Search for the cell housing the specified text and yield its (X, Y) center coordinate. 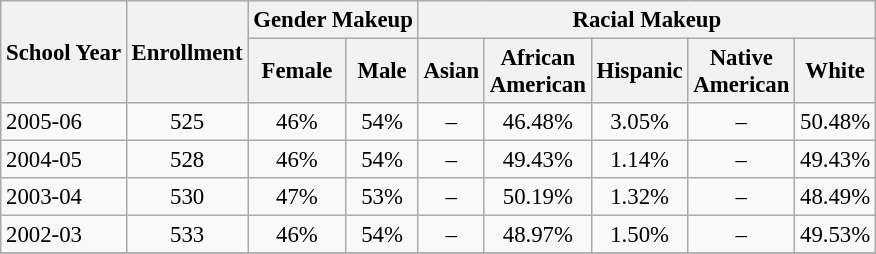
46.48% (538, 122)
Male (382, 72)
School Year (64, 52)
3.05% (640, 122)
2004-05 (64, 160)
48.97% (538, 235)
Female (297, 72)
White (836, 72)
Enrollment (187, 52)
Native American (742, 72)
2002-03 (64, 235)
49.53% (836, 235)
53% (382, 197)
2005-06 (64, 122)
Racial Makeup (646, 20)
530 (187, 197)
Gender Makeup (333, 20)
1.50% (640, 235)
African American (538, 72)
47% (297, 197)
533 (187, 235)
1.14% (640, 160)
Hispanic (640, 72)
525 (187, 122)
2003-04 (64, 197)
50.48% (836, 122)
48.49% (836, 197)
1.32% (640, 197)
50.19% (538, 197)
528 (187, 160)
Asian (451, 72)
